Identify which cell holds the provided text, then report its (X, Y) central coordinate. 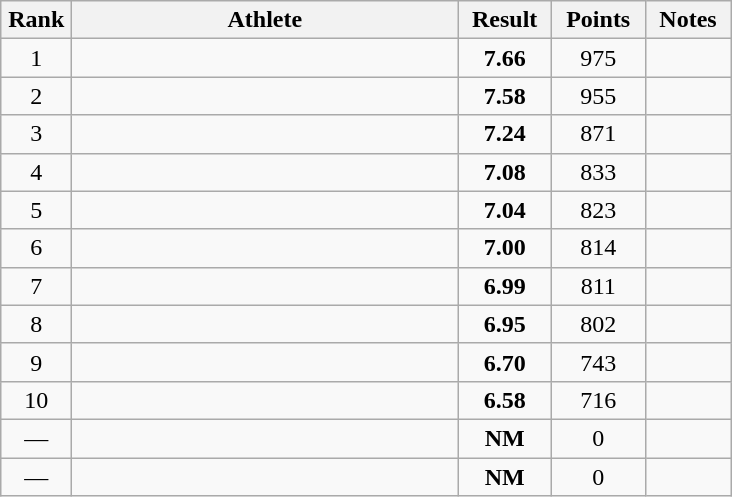
823 (598, 210)
6.58 (505, 400)
7.00 (505, 248)
802 (598, 324)
716 (598, 400)
833 (598, 172)
6.70 (505, 362)
955 (598, 96)
814 (598, 248)
Notes (688, 20)
811 (598, 286)
9 (36, 362)
6 (36, 248)
7.58 (505, 96)
975 (598, 58)
8 (36, 324)
4 (36, 172)
7.24 (505, 134)
Rank (36, 20)
Result (505, 20)
7.66 (505, 58)
871 (598, 134)
7.08 (505, 172)
6.99 (505, 286)
Points (598, 20)
7 (36, 286)
2 (36, 96)
7.04 (505, 210)
10 (36, 400)
1 (36, 58)
743 (598, 362)
Athlete (265, 20)
5 (36, 210)
3 (36, 134)
6.95 (505, 324)
